Extract the (x, y) coordinate from the center of the cell holding the provided text.  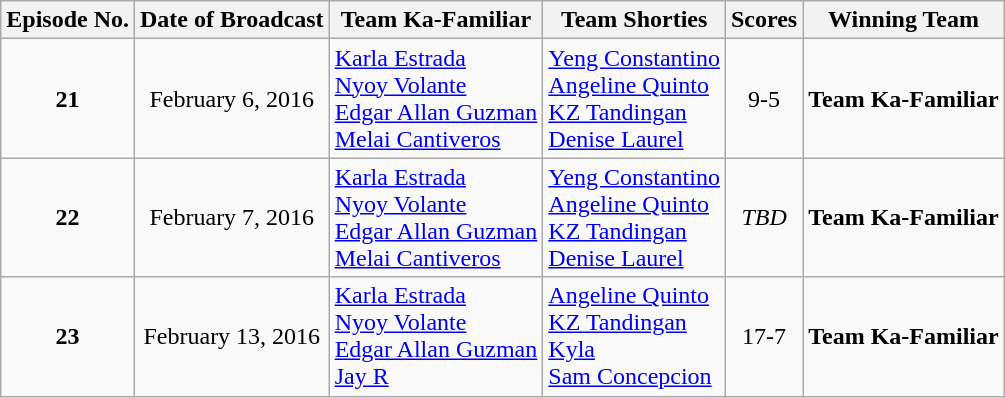
Karla EstradaNyoy VolanteEdgar Allan GuzmanJay R (436, 336)
TBD (764, 218)
Winning Team (904, 20)
9-5 (764, 98)
February 7, 2016 (232, 218)
Scores (764, 20)
17-7 (764, 336)
Team Shorties (634, 20)
February 6, 2016 (232, 98)
February 13, 2016 (232, 336)
Date of Broadcast (232, 20)
21 (68, 98)
Episode No. (68, 20)
23 (68, 336)
Angeline QuintoKZ TandinganKylaSam Concepcion (634, 336)
22 (68, 218)
